Locate the cell with the specified text and output its (X, Y) center coordinate. 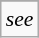
see (20, 19)
